Find where the given text appears and provide that cell's center as [X, Y] coordinate. 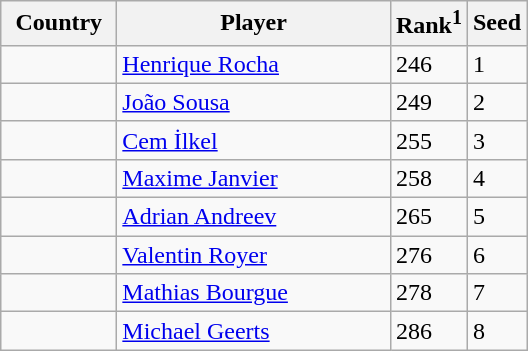
265 [428, 217]
258 [428, 178]
Rank1 [428, 24]
Player [254, 24]
2 [496, 102]
Henrique Rocha [254, 64]
286 [428, 331]
278 [428, 293]
Country [59, 24]
João Sousa [254, 102]
7 [496, 293]
Adrian Andreev [254, 217]
1 [496, 64]
Michael Geerts [254, 331]
249 [428, 102]
Seed [496, 24]
276 [428, 255]
246 [428, 64]
4 [496, 178]
3 [496, 140]
6 [496, 255]
Cem İlkel [254, 140]
Valentin Royer [254, 255]
8 [496, 331]
Mathias Bourgue [254, 293]
5 [496, 217]
Maxime Janvier [254, 178]
255 [428, 140]
